From the cell containing the given text, extract its center point as [X, Y] coordinate. 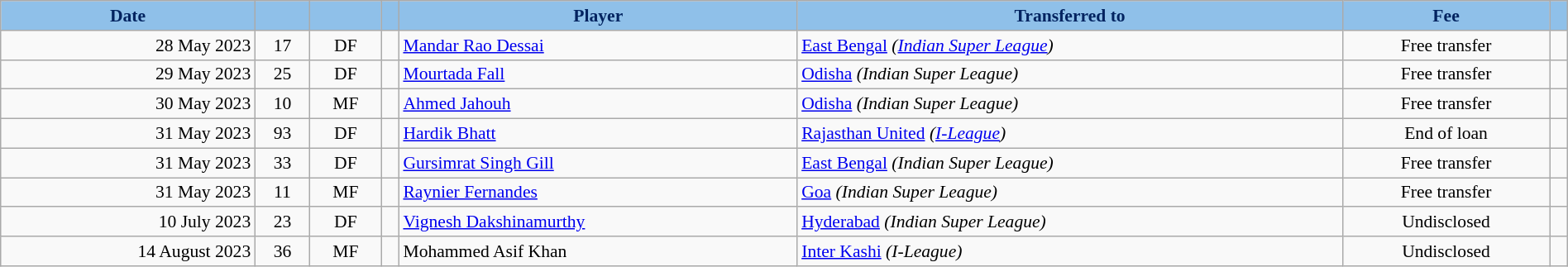
Gursimrat Singh Gill [598, 163]
36 [282, 251]
Vignesh Dakshinamurthy [598, 222]
Inter Kashi (I-League) [1070, 251]
33 [282, 163]
Ahmed Jahouh [598, 104]
Mohammed Asif Khan [598, 251]
Player [598, 16]
17 [282, 45]
93 [282, 134]
25 [282, 74]
23 [282, 222]
Transferred to [1070, 16]
14 August 2023 [128, 251]
Date [128, 16]
Fee [1446, 16]
Hardik Bhatt [598, 134]
Goa (Indian Super League) [1070, 193]
28 May 2023 [128, 45]
End of loan [1446, 134]
Raynier Fernandes [598, 193]
Rajasthan United (I-League) [1070, 134]
30 May 2023 [128, 104]
29 May 2023 [128, 74]
Hyderabad (Indian Super League) [1070, 222]
10 July 2023 [128, 222]
11 [282, 193]
Mourtada Fall [598, 74]
10 [282, 104]
Mandar Rao Dessai [598, 45]
